Determine the (X, Y) coordinate at the center of the cell enclosing the given text.  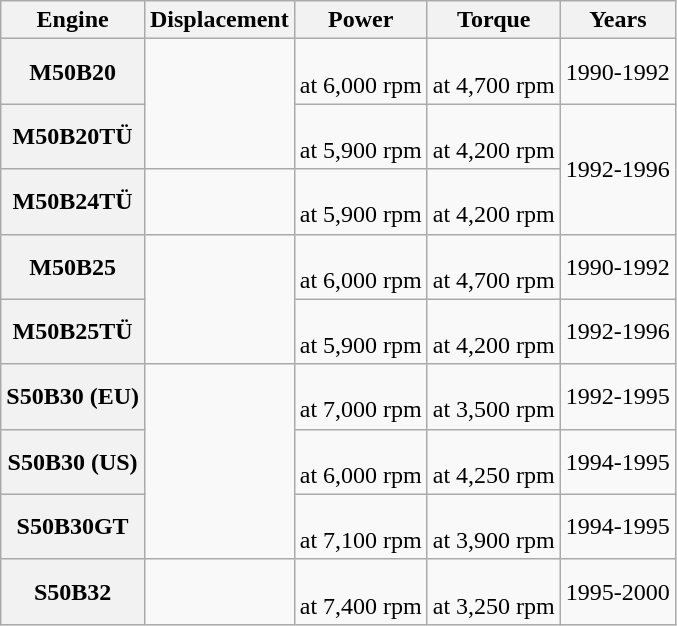
M50B24TÜ (73, 202)
S50B32 (73, 592)
S50B30GT (73, 526)
Torque (494, 20)
at 3,500 rpm (494, 396)
at 7,100 rpm (360, 526)
M50B25TÜ (73, 332)
Displacement (219, 20)
Engine (73, 20)
1992-1995 (618, 396)
at 3,900 rpm (494, 526)
at 7,000 rpm (360, 396)
M50B20 (73, 72)
at 3,250 rpm (494, 592)
at 7,400 rpm (360, 592)
S50B30 (EU) (73, 396)
S50B30 (US) (73, 462)
M50B25 (73, 266)
Power (360, 20)
at 4,250 rpm (494, 462)
M50B20TÜ (73, 136)
Years (618, 20)
1995-2000 (618, 592)
